Return [x, y] of the center of cell containing provided text 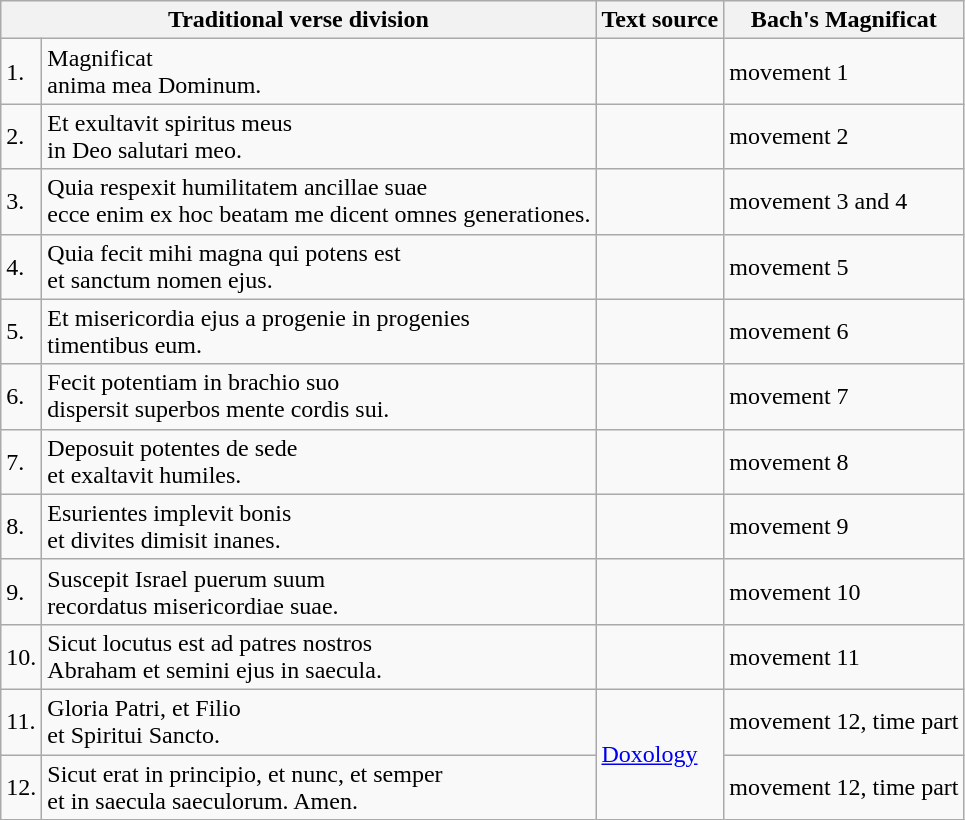
movement 8 [844, 462]
10. [22, 656]
Magnificatanima mea Dominum. [319, 72]
movement 5 [844, 266]
Bach's Magnificat [844, 20]
Fecit potentiam in brachio suodispersit superbos mente cordis sui. [319, 396]
Traditional verse division [298, 20]
7. [22, 462]
9. [22, 592]
movement 2 [844, 136]
11. [22, 722]
Quia fecit mihi magna qui potens estet sanctum nomen ejus. [319, 266]
movement 9 [844, 526]
Text source [660, 20]
1. [22, 72]
movement 7 [844, 396]
3. [22, 202]
Sicut locutus est ad patres nostrosAbraham et semini ejus in saecula. [319, 656]
movement 3 and 4 [844, 202]
Gloria Patri, et Filioet Spiritui Sancto. [319, 722]
Et exultavit spiritus meusin Deo salutari meo. [319, 136]
movement 10 [844, 592]
Sicut erat in principio, et nunc, et semperet in saecula saeculorum. Amen. [319, 786]
6. [22, 396]
Doxology [660, 754]
movement 1 [844, 72]
Esurientes implevit boniset divites dimisit inanes. [319, 526]
Quia respexit humilitatem ancillae suaeecce enim ex hoc beatam me dicent omnes generationes. [319, 202]
2. [22, 136]
4. [22, 266]
Et misericordia ejus a progenie in progeniestimentibus eum. [319, 332]
5. [22, 332]
8. [22, 526]
movement 11 [844, 656]
12. [22, 786]
Suscepit Israel puerum suumrecordatus misericordiae suae. [319, 592]
movement 6 [844, 332]
Deposuit potentes de sedeet exaltavit humiles. [319, 462]
